From the cell containing the given text, extract its center point as (x, y) coordinate. 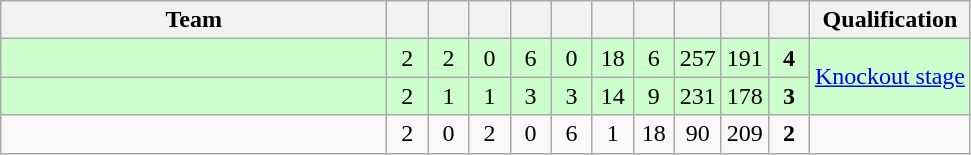
209 (744, 134)
14 (612, 96)
Team (194, 20)
Knockout stage (890, 77)
231 (698, 96)
191 (744, 58)
4 (788, 58)
257 (698, 58)
9 (654, 96)
Qualification (890, 20)
178 (744, 96)
90 (698, 134)
